Identify which cell holds the provided text, then report its (X, Y) central coordinate. 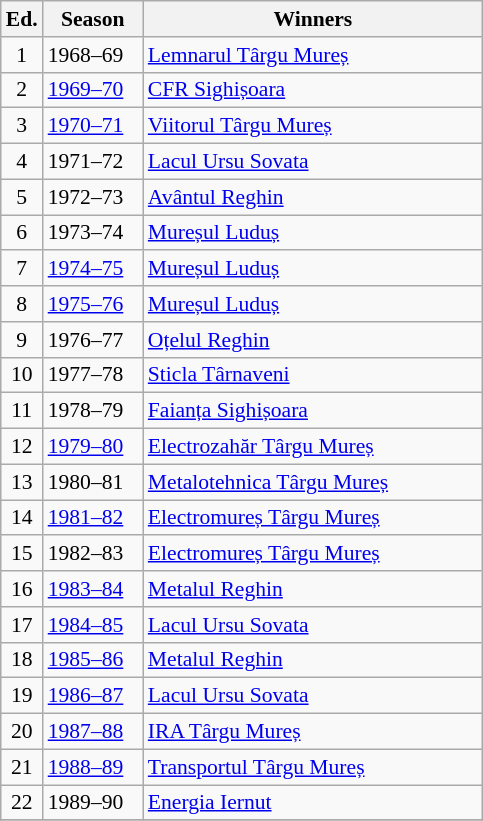
Sticla Târnaveni (313, 375)
9 (22, 340)
22 (22, 803)
1979–80 (93, 447)
Lemnarul Târgu Mureș (313, 55)
1972–73 (93, 197)
1984–85 (93, 625)
1977–78 (93, 375)
Electrozahăr Târgu Mureș (313, 447)
1987–88 (93, 732)
1981–82 (93, 518)
Oțelul Reghin (313, 340)
17 (22, 625)
10 (22, 375)
4 (22, 162)
Transportul Târgu Mureș (313, 767)
1973–74 (93, 233)
2 (22, 90)
5 (22, 197)
1968–69 (93, 55)
1985–86 (93, 660)
15 (22, 554)
21 (22, 767)
Metalotehnica Târgu Mureș (313, 482)
1974–75 (93, 269)
3 (22, 126)
1 (22, 55)
1986–87 (93, 696)
Season (93, 19)
6 (22, 233)
IRA Târgu Mureș (313, 732)
1976–77 (93, 340)
12 (22, 447)
Faianța Sighișoara (313, 411)
Viitorul Târgu Mureș (313, 126)
CFR Sighișoara (313, 90)
14 (22, 518)
8 (22, 304)
20 (22, 732)
1975–76 (93, 304)
1980–81 (93, 482)
Ed. (22, 19)
13 (22, 482)
1983–84 (93, 589)
1982–83 (93, 554)
1978–79 (93, 411)
1969–70 (93, 90)
1988–89 (93, 767)
Energia Iernut (313, 803)
18 (22, 660)
Avântul Reghin (313, 197)
1970–71 (93, 126)
1989–90 (93, 803)
Winners (313, 19)
11 (22, 411)
7 (22, 269)
19 (22, 696)
16 (22, 589)
1971–72 (93, 162)
